Capture the cell that displays the provided text and extract its [x, y] central coordinate. 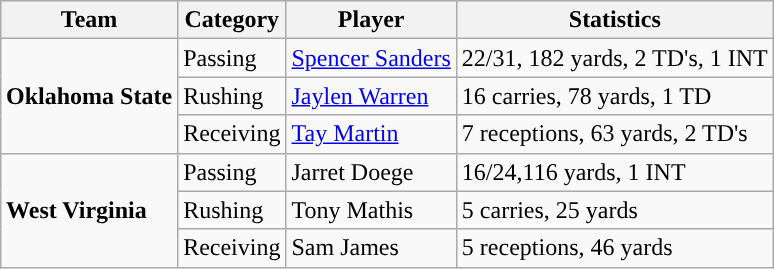
16/24,116 yards, 1 INT [614, 172]
West Virginia [90, 210]
Category [232, 20]
Statistics [614, 20]
Team [90, 20]
Oklahoma State [90, 96]
5 carries, 25 yards [614, 210]
5 receptions, 46 yards [614, 248]
Tony Mathis [371, 210]
Spencer Sanders [371, 58]
Jaylen Warren [371, 96]
Tay Martin [371, 134]
Sam James [371, 248]
22/31, 182 yards, 2 TD's, 1 INT [614, 58]
7 receptions, 63 yards, 2 TD's [614, 134]
Player [371, 20]
16 carries, 78 yards, 1 TD [614, 96]
Jarret Doege [371, 172]
